Determine the (X, Y) coordinate at the center of the cell enclosing the given text.  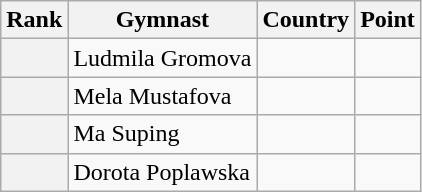
Dorota Poplawska (162, 172)
Ludmila Gromova (162, 58)
Rank (34, 20)
Mela Mustafova (162, 96)
Point (388, 20)
Gymnast (162, 20)
Country (306, 20)
Ma Suping (162, 134)
